Find where the given text appears and provide that cell's center as (x, y) coordinate. 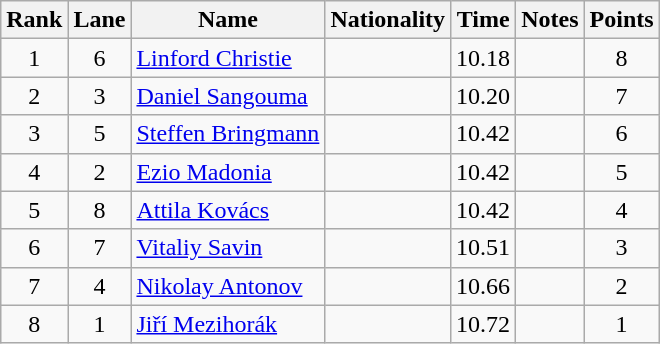
Points (622, 20)
Time (484, 20)
Nikolay Antonov (228, 286)
10.72 (484, 324)
10.20 (484, 96)
Notes (550, 20)
Linford Christie (228, 58)
Attila Kovács (228, 210)
10.18 (484, 58)
Steffen Bringmann (228, 134)
10.51 (484, 248)
10.66 (484, 286)
Lane (100, 20)
Daniel Sangouma (228, 96)
Jiří Mezihorák (228, 324)
Name (228, 20)
Vitaliy Savin (228, 248)
Rank (34, 20)
Ezio Madonia (228, 172)
Nationality (388, 20)
